Output the (X, Y) coordinate of the center of the cell containing the given text.  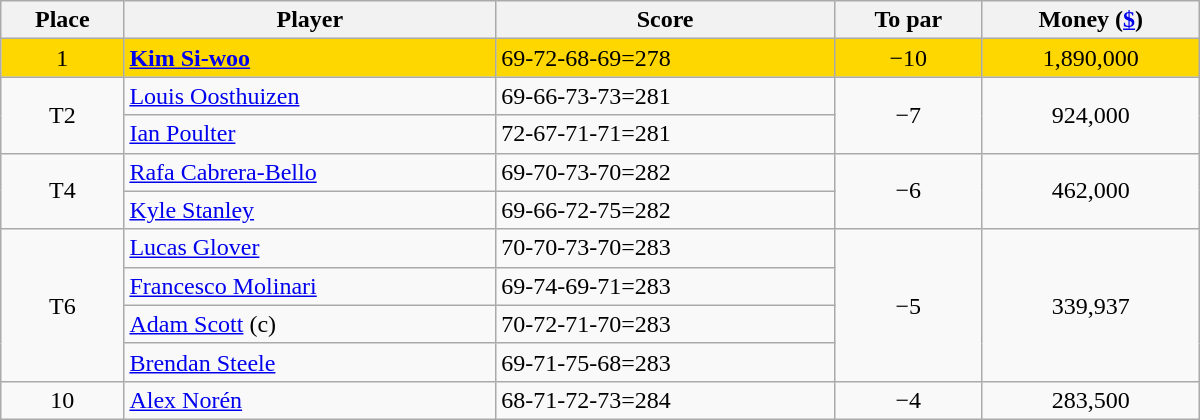
Louis Oosthuizen (310, 96)
Alex Norén (310, 400)
T2 (62, 115)
T4 (62, 191)
Adam Scott (c) (310, 324)
Player (310, 20)
69-70-73-70=282 (666, 172)
Kim Si-woo (310, 58)
Ian Poulter (310, 134)
10 (62, 400)
−7 (908, 115)
69-71-75-68=283 (666, 362)
924,000 (1090, 115)
1 (62, 58)
−5 (908, 305)
Money ($) (1090, 20)
1,890,000 (1090, 58)
−4 (908, 400)
462,000 (1090, 191)
To par (908, 20)
70-70-73-70=283 (666, 248)
72-67-71-71=281 (666, 134)
Place (62, 20)
T6 (62, 305)
69-66-73-73=281 (666, 96)
−6 (908, 191)
Lucas Glover (310, 248)
Francesco Molinari (310, 286)
Score (666, 20)
283,500 (1090, 400)
70-72-71-70=283 (666, 324)
339,937 (1090, 305)
69-74-69-71=283 (666, 286)
Rafa Cabrera-Bello (310, 172)
−10 (908, 58)
Brendan Steele (310, 362)
68-71-72-73=284 (666, 400)
Kyle Stanley (310, 210)
69-66-72-75=282 (666, 210)
69-72-68-69=278 (666, 58)
